Return the [X, Y] coordinate for the center point of the cell that contains the specified text.  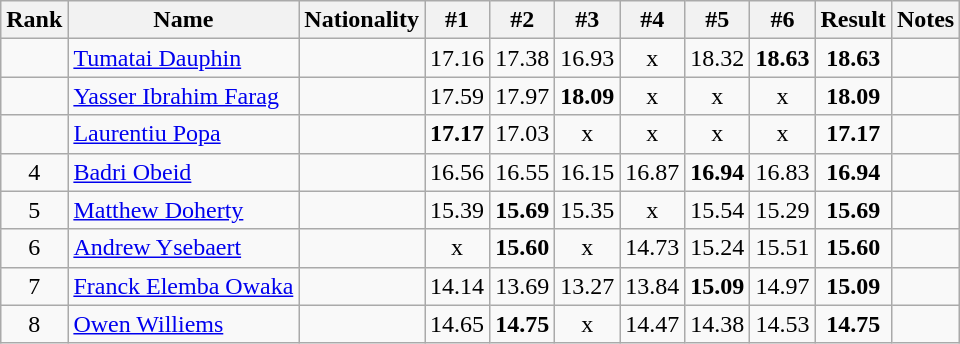
14.47 [652, 324]
15.24 [718, 248]
Badri Obeid [184, 172]
Owen Williems [184, 324]
Franck Elemba Owaka [184, 286]
#1 [458, 20]
16.15 [588, 172]
14.53 [782, 324]
8 [34, 324]
Rank [34, 20]
15.35 [588, 210]
Name [184, 20]
6 [34, 248]
#4 [652, 20]
17.97 [522, 96]
14.38 [718, 324]
15.29 [782, 210]
Tumatai Dauphin [184, 58]
14.14 [458, 286]
16.56 [458, 172]
14.73 [652, 248]
Yasser Ibrahim Farag [184, 96]
16.93 [588, 58]
16.83 [782, 172]
13.27 [588, 286]
7 [34, 286]
Laurentiu Popa [184, 134]
5 [34, 210]
13.69 [522, 286]
18.32 [718, 58]
Result [853, 20]
14.97 [782, 286]
17.03 [522, 134]
#3 [588, 20]
14.65 [458, 324]
16.87 [652, 172]
#5 [718, 20]
#2 [522, 20]
Matthew Doherty [184, 210]
Nationality [362, 20]
#6 [782, 20]
17.16 [458, 58]
17.59 [458, 96]
15.39 [458, 210]
15.54 [718, 210]
Notes [925, 20]
13.84 [652, 286]
17.38 [522, 58]
16.55 [522, 172]
Andrew Ysebaert [184, 248]
4 [34, 172]
15.51 [782, 248]
